Find where the given text appears and provide that cell's center as [x, y] coordinate. 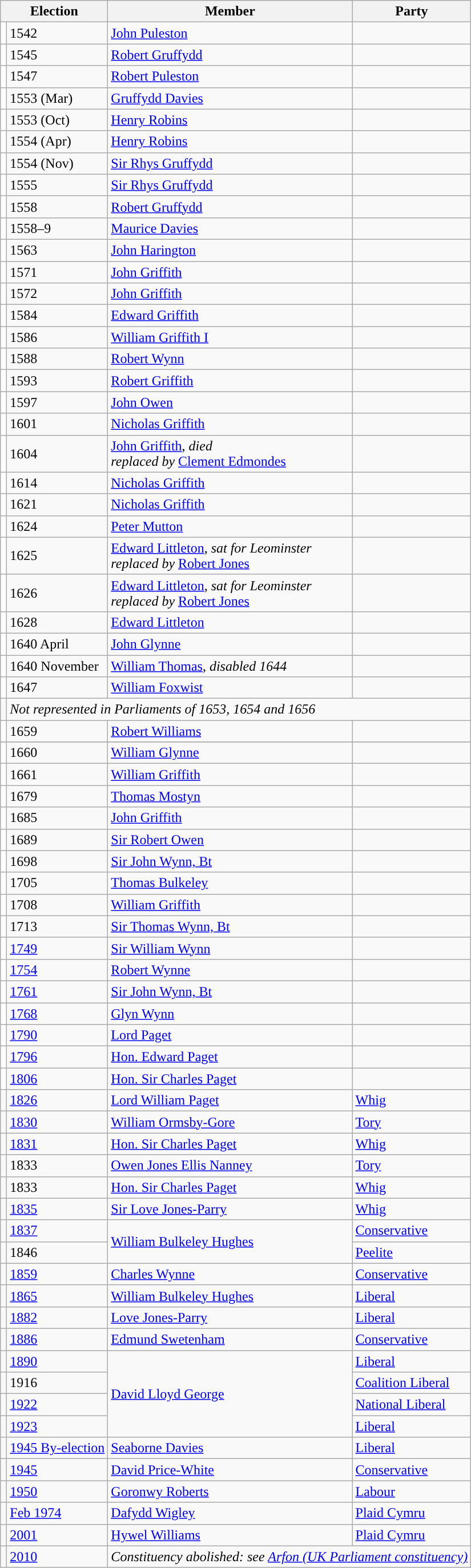
2001 [57, 1535]
Hon. Edward Paget [230, 1057]
1768 [57, 1013]
1584 [57, 316]
1558–9 [57, 228]
1597 [57, 402]
2010 [57, 1557]
1705 [57, 883]
Robert Wynn [230, 359]
Robert Griffith [230, 381]
1859 [57, 1274]
1558 [57, 207]
Glyn Wynn [230, 1013]
1571 [57, 272]
1545 [57, 55]
1593 [57, 381]
1640 April [57, 644]
1945 By-election [57, 1448]
1659 [57, 731]
Peter Mutton [230, 526]
1826 [57, 1101]
Thomas Mostyn [230, 796]
1661 [57, 775]
Lord Paget [230, 1035]
1837 [57, 1231]
1624 [57, 526]
John Glynne [230, 644]
1886 [57, 1339]
1626 [57, 592]
Constituency abolished: see Arfon (UK Parliament constituency) [289, 1557]
1572 [57, 294]
1749 [57, 948]
William Ormsby-Gore [230, 1122]
1586 [57, 337]
1554 (Nov) [57, 163]
1679 [57, 796]
William Thomas, disabled 1644 [230, 666]
1916 [57, 1383]
William Glynne [230, 753]
1865 [57, 1296]
1563 [57, 250]
1754 [57, 970]
Lord William Paget [230, 1101]
Gruffydd Davies [230, 98]
Sir Thomas Wynn, Bt [230, 926]
William Griffith I [230, 337]
1640 November [57, 666]
John Griffith, died replaced by Clement Edmondes [230, 453]
David Price-White [230, 1470]
1553 (Oct) [57, 120]
1547 [57, 76]
Robert Wynne [230, 970]
1604 [57, 453]
Labour [412, 1492]
Sir William Wynn [230, 948]
1950 [57, 1492]
1660 [57, 753]
1713 [57, 926]
Member [230, 11]
1790 [57, 1035]
John Owen [230, 402]
1614 [57, 483]
1601 [57, 424]
Party [412, 11]
1553 (Mar) [57, 98]
Sir Love Jones-Parry [230, 1209]
David Lloyd George [230, 1394]
1890 [57, 1361]
1555 [57, 185]
1923 [57, 1426]
1542 [57, 33]
1554 (Apr) [57, 142]
Not represented in Parliaments of 1653, 1654 and 1656 [239, 710]
1831 [57, 1144]
National Liberal [412, 1405]
Robert Williams [230, 731]
1835 [57, 1209]
Robert Puleston [230, 76]
Owen Jones Ellis Nanney [230, 1166]
Goronwy Roberts [230, 1492]
Edward Littleton [230, 622]
Peelite [412, 1252]
1625 [57, 556]
1621 [57, 505]
Dafydd Wigley [230, 1513]
Feb 1974 [57, 1513]
Seaborne Davies [230, 1448]
1945 [57, 1470]
1882 [57, 1317]
Edmund Swetenham [230, 1339]
Maurice Davies [230, 228]
Love Jones-Parry [230, 1317]
1796 [57, 1057]
Edward Griffith [230, 316]
1708 [57, 905]
John Puleston [230, 33]
1685 [57, 818]
Sir Robert Owen [230, 840]
Thomas Bulkeley [230, 883]
1761 [57, 991]
1846 [57, 1252]
1806 [57, 1079]
Charles Wynne [230, 1274]
1588 [57, 359]
William Foxwist [230, 688]
1647 [57, 688]
1628 [57, 622]
Hywel Williams [230, 1535]
1698 [57, 861]
Election [54, 11]
Coalition Liberal [412, 1383]
1689 [57, 840]
John Harington [230, 250]
1922 [57, 1405]
1830 [57, 1122]
